For the text-containing cell, return its midpoint in (X, Y) coordinate format. 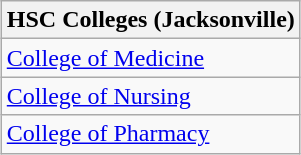
College of Pharmacy (150, 134)
College of Nursing (150, 96)
HSC Colleges (Jacksonville) (150, 20)
College of Medicine (150, 58)
